Scan for the cell matching the given text and deliver its [X, Y] coordinate at center. 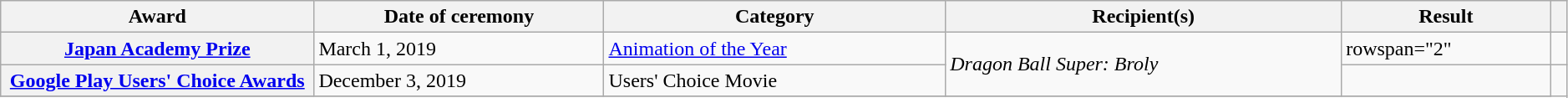
Animation of the Year [775, 49]
Google Play Users' Choice Awards [157, 80]
rowspan="2" [1446, 49]
Japan Academy Prize [157, 49]
Result [1446, 17]
Award [157, 17]
Users' Choice Movie [775, 80]
December 3, 2019 [459, 80]
March 1, 2019 [459, 49]
Date of ceremony [459, 17]
Category [775, 17]
Recipient(s) [1144, 17]
Dragon Ball Super: Broly [1144, 64]
